Pinpoint the cell where the given text exists, returning its (x, y) midpoint coordinate. 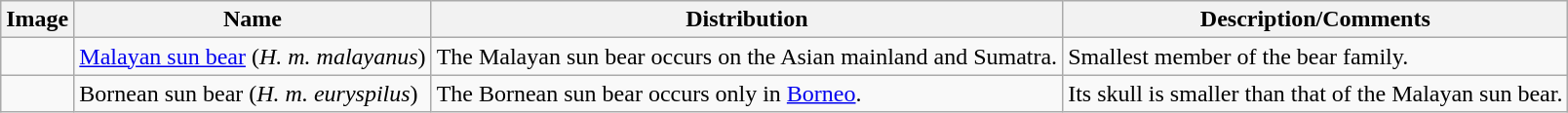
Bornean sun bear (H. m. euryspilus) (253, 94)
Malayan sun bear (H. m. malayanus) (253, 56)
Distribution (747, 19)
Image (37, 19)
Its skull is smaller than that of the Malayan sun bear. (1315, 94)
The Bornean sun bear occurs only in Borneo. (747, 94)
Smallest member of the bear family. (1315, 56)
The Malayan sun bear occurs on the Asian mainland and Sumatra. (747, 56)
Description/Comments (1315, 19)
Name (253, 19)
